Provide the (X, Y) coordinate of the cell's center where the given text is located.  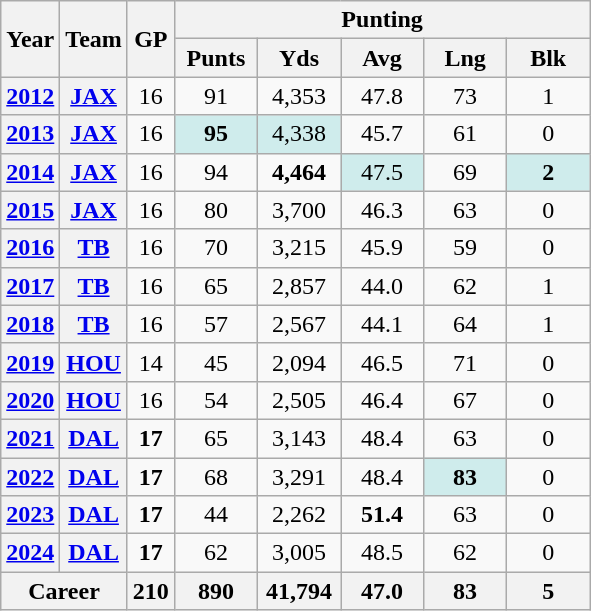
46.3 (382, 210)
41,794 (298, 591)
73 (466, 96)
2,567 (298, 324)
71 (466, 362)
2018 (30, 324)
3,700 (298, 210)
4,338 (298, 134)
47.0 (382, 591)
Career (64, 591)
2,857 (298, 286)
GP (150, 39)
44 (216, 515)
4,353 (298, 96)
2012 (30, 96)
47.8 (382, 96)
44.0 (382, 286)
2015 (30, 210)
61 (466, 134)
Year (30, 39)
2,262 (298, 515)
45.7 (382, 134)
210 (150, 591)
2023 (30, 515)
46.4 (382, 400)
2017 (30, 286)
Team (94, 39)
54 (216, 400)
5 (548, 591)
44.1 (382, 324)
Punting (382, 20)
51.4 (382, 515)
Punts (216, 58)
70 (216, 248)
48.5 (382, 553)
3,143 (298, 438)
2,094 (298, 362)
64 (466, 324)
2022 (30, 477)
Blk (548, 58)
2019 (30, 362)
Yds (298, 58)
94 (216, 172)
46.5 (382, 362)
14 (150, 362)
3,005 (298, 553)
45.9 (382, 248)
890 (216, 591)
2020 (30, 400)
2 (548, 172)
2024 (30, 553)
69 (466, 172)
57 (216, 324)
2014 (30, 172)
95 (216, 134)
Avg (382, 58)
3,291 (298, 477)
2,505 (298, 400)
Lng (466, 58)
59 (466, 248)
2021 (30, 438)
45 (216, 362)
67 (466, 400)
68 (216, 477)
47.5 (382, 172)
2013 (30, 134)
4,464 (298, 172)
2016 (30, 248)
91 (216, 96)
3,215 (298, 248)
80 (216, 210)
